Pinpoint the cell where the given text exists, returning its (x, y) midpoint coordinate. 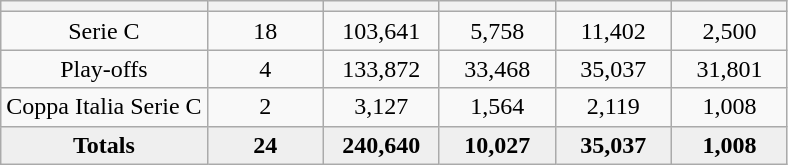
133,872 (381, 69)
2 (265, 107)
31,801 (729, 69)
11,402 (613, 31)
Coppa Italia Serie C (104, 107)
4 (265, 69)
10,027 (497, 145)
33,468 (497, 69)
3,127 (381, 107)
240,640 (381, 145)
Play-offs (104, 69)
1,564 (497, 107)
2,500 (729, 31)
Totals (104, 145)
103,641 (381, 31)
24 (265, 145)
2,119 (613, 107)
5,758 (497, 31)
18 (265, 31)
Serie C (104, 31)
